Provide the (X, Y) coordinate of the cell's center where the given text is located.  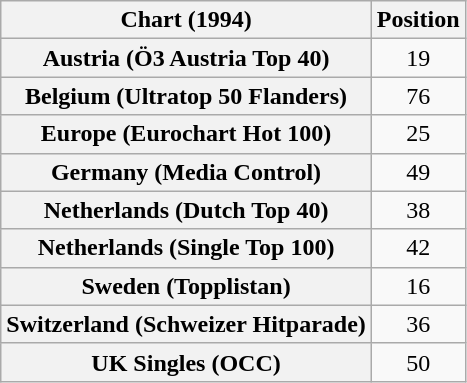
19 (418, 58)
38 (418, 210)
Germany (Media Control) (186, 172)
UK Singles (OCC) (186, 362)
50 (418, 362)
Position (418, 20)
36 (418, 324)
Belgium (Ultratop 50 Flanders) (186, 96)
Chart (1994) (186, 20)
Austria (Ö3 Austria Top 40) (186, 58)
Netherlands (Single Top 100) (186, 248)
Sweden (Topplistan) (186, 286)
42 (418, 248)
76 (418, 96)
Switzerland (Schweizer Hitparade) (186, 324)
25 (418, 134)
49 (418, 172)
Netherlands (Dutch Top 40) (186, 210)
16 (418, 286)
Europe (Eurochart Hot 100) (186, 134)
